Locate the cell with the specified text and output its (x, y) center coordinate. 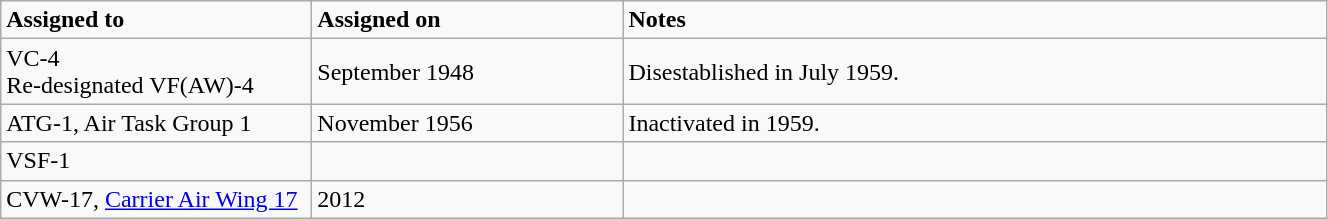
Inactivated in 1959. (975, 123)
VC-4Re-designated VF(AW)-4 (156, 72)
September 1948 (468, 72)
VSF-1 (156, 161)
2012 (468, 199)
November 1956 (468, 123)
ATG-1, Air Task Group 1 (156, 123)
Notes (975, 20)
CVW-17, Carrier Air Wing 17 (156, 199)
Assigned to (156, 20)
Disestablished in July 1959. (975, 72)
Assigned on (468, 20)
